Return the [x, y] coordinate for the center point of the cell that contains the specified text.  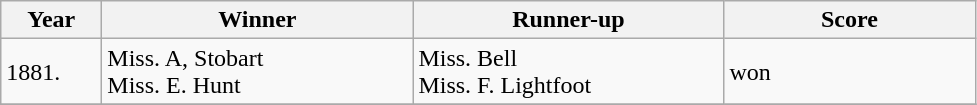
1881. [52, 72]
Miss. A, Stobart Miss. E. Hunt [258, 72]
Year [52, 20]
won [850, 72]
Miss. Bell Miss. F. Lightfoot [568, 72]
Runner-up [568, 20]
Winner [258, 20]
Score [850, 20]
